Extract the (X, Y) coordinate from the center of the cell holding the provided text.  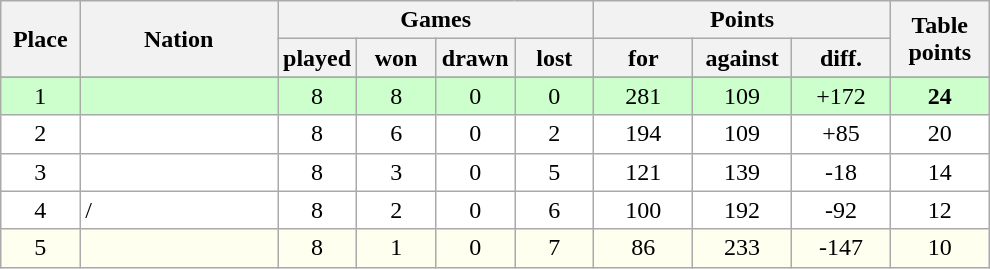
24 (940, 96)
10 (940, 248)
4 (40, 210)
121 (644, 172)
won (396, 58)
+172 (842, 96)
drawn (476, 58)
-147 (842, 248)
Tablepoints (940, 39)
192 (742, 210)
lost (554, 58)
against (742, 58)
20 (940, 134)
100 (644, 210)
139 (742, 172)
/ (179, 210)
14 (940, 172)
281 (644, 96)
Points (742, 20)
233 (742, 248)
played (318, 58)
12 (940, 210)
7 (554, 248)
-92 (842, 210)
Place (40, 39)
Games (436, 20)
Nation (179, 39)
194 (644, 134)
diff. (842, 58)
-18 (842, 172)
for (644, 58)
86 (644, 248)
+85 (842, 134)
